Locate the cell with the specified text and output its (X, Y) center coordinate. 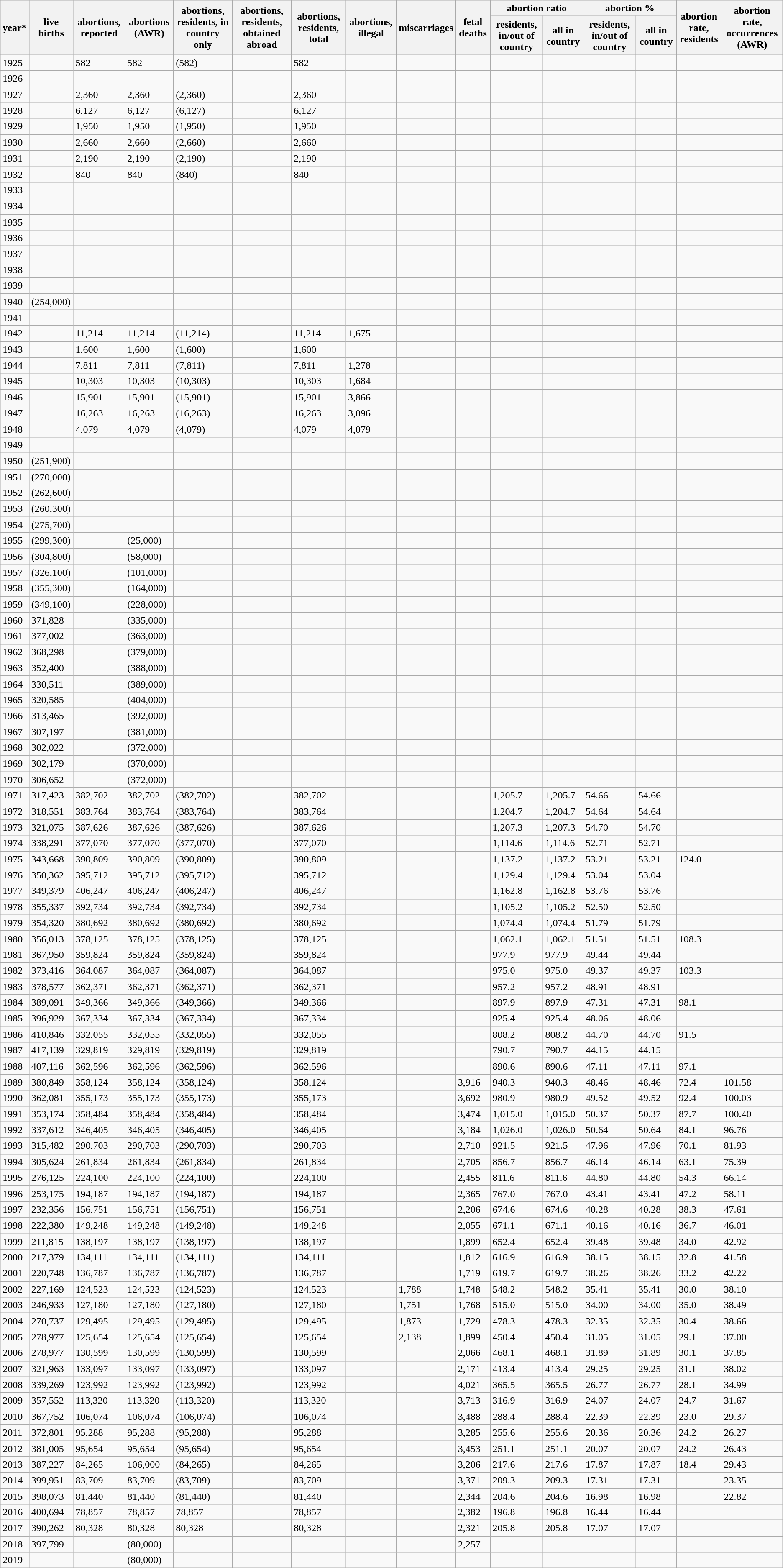
(136,787) (203, 1273)
1990 (15, 1098)
108.3 (699, 939)
(355,173) (203, 1098)
(383,764) (203, 811)
399,951 (51, 1480)
339,269 (51, 1385)
2014 (15, 1480)
(326,100) (51, 572)
(290,703) (203, 1146)
(95,654) (203, 1448)
(299,300) (51, 541)
367,950 (51, 955)
2,710 (473, 1146)
1942 (15, 334)
3,371 (473, 1480)
(381,000) (149, 732)
387,227 (51, 1464)
330,511 (51, 684)
368,298 (51, 652)
1941 (15, 318)
2,382 (473, 1512)
abortions, residents, in country only (203, 28)
(106,074) (203, 1417)
371,828 (51, 620)
(224,100) (203, 1178)
2,206 (473, 1209)
(362,371) (203, 986)
220,748 (51, 1273)
(130,599) (203, 1353)
(194,187) (203, 1193)
37.00 (752, 1337)
1984 (15, 1003)
2011 (15, 1432)
1994 (15, 1162)
(164,000) (149, 588)
(228,000) (149, 604)
38.10 (752, 1289)
3,096 (371, 413)
352,400 (51, 668)
(582) (203, 63)
1979 (15, 923)
(270,000) (51, 477)
28.1 (699, 1385)
1,278 (371, 365)
1982 (15, 970)
2004 (15, 1321)
315,482 (51, 1146)
1,812 (473, 1257)
1939 (15, 286)
353,174 (51, 1114)
100.40 (752, 1114)
1,873 (426, 1321)
1983 (15, 986)
1947 (15, 413)
1927 (15, 95)
63.1 (699, 1162)
1975 (15, 859)
1946 (15, 397)
1936 (15, 238)
18.4 (699, 1464)
30.4 (699, 1321)
91.5 (699, 1034)
2010 (15, 1417)
81.93 (752, 1146)
24.7 (699, 1401)
abortionrate, occurrences (AWR) (752, 28)
1985 (15, 1019)
1958 (15, 588)
70.1 (699, 1146)
1,684 (371, 381)
96.76 (752, 1130)
(2,360) (203, 95)
(359,824) (203, 955)
30.1 (699, 1353)
(395,712) (203, 875)
66.14 (752, 1178)
2,055 (473, 1225)
(377,070) (203, 843)
1952 (15, 493)
29.37 (752, 1417)
2002 (15, 1289)
1935 (15, 222)
3,692 (473, 1098)
36.7 (699, 1225)
2,365 (473, 1193)
2012 (15, 1448)
1981 (15, 955)
1,729 (473, 1321)
1986 (15, 1034)
(275,700) (51, 525)
30.0 (699, 1289)
1965 (15, 700)
2,171 (473, 1369)
(358,124) (203, 1082)
(388,000) (149, 668)
222,380 (51, 1225)
1971 (15, 796)
373,416 (51, 970)
(349,366) (203, 1003)
3,184 (473, 1130)
389,091 (51, 1003)
(358,484) (203, 1114)
38.49 (752, 1305)
(156,751) (203, 1209)
1953 (15, 509)
3,206 (473, 1464)
(1,600) (203, 349)
1950 (15, 461)
(11,214) (203, 334)
397,799 (51, 1544)
1,788 (426, 1289)
(134,111) (203, 1257)
abortionrate, residents (699, 28)
1,719 (473, 1273)
37.85 (752, 1353)
253,175 (51, 1193)
1989 (15, 1082)
2,344 (473, 1496)
2,705 (473, 1162)
47.61 (752, 1209)
97.1 (699, 1066)
2008 (15, 1385)
(101,000) (149, 572)
362,081 (51, 1098)
(406,247) (203, 891)
42.92 (752, 1242)
1976 (15, 875)
(84,265) (203, 1464)
23.35 (752, 1480)
(346,405) (203, 1130)
1969 (15, 764)
2013 (15, 1464)
miscarriages (426, 28)
356,013 (51, 939)
302,022 (51, 748)
407,116 (51, 1066)
2018 (15, 1544)
349,379 (51, 891)
1987 (15, 1050)
337,612 (51, 1130)
38.02 (752, 1369)
(125,654) (203, 1337)
232,356 (51, 1209)
(133,097) (203, 1369)
(380,692) (203, 923)
(329,819) (203, 1050)
abortion ratio (537, 8)
(363,000) (149, 636)
(124,523) (203, 1289)
1999 (15, 1242)
103.3 (699, 970)
410,846 (51, 1034)
abortions, residents, total (319, 28)
302,179 (51, 764)
1949 (15, 445)
1978 (15, 907)
live births (51, 28)
1943 (15, 349)
276,125 (51, 1178)
(25,000) (149, 541)
343,668 (51, 859)
381,005 (51, 1448)
318,551 (51, 811)
1,675 (371, 334)
3,866 (371, 397)
380,849 (51, 1082)
396,929 (51, 1019)
1980 (15, 939)
1945 (15, 381)
1940 (15, 302)
35.0 (699, 1305)
307,197 (51, 732)
1928 (15, 110)
3,285 (473, 1432)
(332,055) (203, 1034)
2,321 (473, 1528)
306,652 (51, 780)
(1,950) (203, 126)
378,577 (51, 986)
1991 (15, 1114)
(304,800) (51, 557)
211,815 (51, 1242)
1974 (15, 843)
(362,596) (203, 1066)
321,075 (51, 827)
year* (15, 28)
(390,809) (203, 859)
1,748 (473, 1289)
1938 (15, 270)
1954 (15, 525)
(261,834) (203, 1162)
1995 (15, 1178)
(335,000) (149, 620)
1996 (15, 1193)
2009 (15, 1401)
(81,440) (203, 1496)
1925 (15, 63)
313,465 (51, 716)
305,624 (51, 1162)
1956 (15, 557)
75.39 (752, 1162)
1951 (15, 477)
26.43 (752, 1448)
(364,087) (203, 970)
1926 (15, 79)
34.99 (752, 1385)
(382,702) (203, 796)
2003 (15, 1305)
23.0 (699, 1417)
1957 (15, 572)
1929 (15, 126)
1962 (15, 652)
1993 (15, 1146)
1967 (15, 732)
(392,000) (149, 716)
(389,000) (149, 684)
1,751 (426, 1305)
2019 (15, 1560)
(367,334) (203, 1019)
(370,000) (149, 764)
1972 (15, 811)
367,752 (51, 1417)
(16,263) (203, 413)
(10,303) (203, 381)
(379,000) (149, 652)
1961 (15, 636)
87.7 (699, 1114)
32.8 (699, 1257)
(129,495) (203, 1321)
2,455 (473, 1178)
(404,000) (149, 700)
1959 (15, 604)
abortions (AWR) (149, 28)
(251,900) (51, 461)
355,337 (51, 907)
(355,300) (51, 588)
(840) (203, 174)
1963 (15, 668)
(113,320) (203, 1401)
22.82 (752, 1496)
(4,079) (203, 429)
3,713 (473, 1401)
4,021 (473, 1385)
(6,127) (203, 110)
377,002 (51, 636)
317,423 (51, 796)
(138,197) (203, 1242)
354,320 (51, 923)
(254,000) (51, 302)
1933 (15, 190)
34.0 (699, 1242)
26.27 (752, 1432)
3,916 (473, 1082)
270,737 (51, 1321)
2015 (15, 1496)
320,585 (51, 700)
398,073 (51, 1496)
1944 (15, 365)
1955 (15, 541)
1977 (15, 891)
246,933 (51, 1305)
1932 (15, 174)
abortion % (630, 8)
abortions, illegal (371, 28)
38.66 (752, 1321)
357,552 (51, 1401)
(349,100) (51, 604)
217,379 (51, 1257)
2000 (15, 1257)
321,963 (51, 1369)
(58,000) (149, 557)
2017 (15, 1528)
84.1 (699, 1130)
101.58 (752, 1082)
(123,992) (203, 1385)
2005 (15, 1337)
(392,734) (203, 907)
3,453 (473, 1448)
(149,248) (203, 1225)
(7,811) (203, 365)
124.0 (699, 859)
2007 (15, 1369)
338,291 (51, 843)
(2,660) (203, 142)
(127,180) (203, 1305)
227,169 (51, 1289)
417,139 (51, 1050)
(378,125) (203, 939)
1934 (15, 206)
33.2 (699, 1273)
98.1 (699, 1003)
1988 (15, 1066)
47.2 (699, 1193)
2001 (15, 1273)
400,694 (51, 1512)
1970 (15, 780)
fetal deaths (473, 28)
100.03 (752, 1098)
31.67 (752, 1401)
abortions, reported (99, 28)
41.58 (752, 1257)
2,066 (473, 1353)
1930 (15, 142)
1964 (15, 684)
(387,626) (203, 827)
3,474 (473, 1114)
372,801 (51, 1432)
72.4 (699, 1082)
350,362 (51, 875)
58.11 (752, 1193)
1992 (15, 1130)
3,488 (473, 1417)
31.1 (699, 1369)
1997 (15, 1209)
1931 (15, 158)
29.1 (699, 1337)
1960 (15, 620)
(2,190) (203, 158)
1998 (15, 1225)
42.22 (752, 1273)
(15,901) (203, 397)
2006 (15, 1353)
1973 (15, 827)
54.3 (699, 1178)
(260,300) (51, 509)
2016 (15, 1512)
(83,709) (203, 1480)
1966 (15, 716)
2,138 (426, 1337)
106,000 (149, 1464)
390,262 (51, 1528)
1968 (15, 748)
1,768 (473, 1305)
38.3 (699, 1209)
1948 (15, 429)
abortions, residents, obtained abroad (262, 28)
46.01 (752, 1225)
29.43 (752, 1464)
1937 (15, 254)
(262,600) (51, 493)
92.4 (699, 1098)
(95,288) (203, 1432)
2,257 (473, 1544)
